Output the [x, y] coordinate of the center of the cell containing the given text.  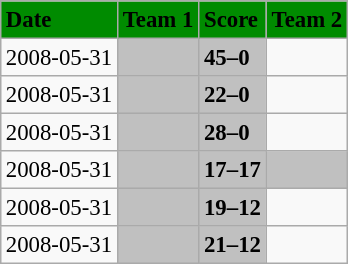
Score [233, 20]
Team 1 [158, 20]
21–12 [233, 245]
22–0 [233, 95]
45–0 [233, 57]
17–17 [233, 170]
Team 2 [306, 20]
19–12 [233, 208]
Date [58, 20]
28–0 [233, 133]
